Return (x, y) of the center of cell containing provided text 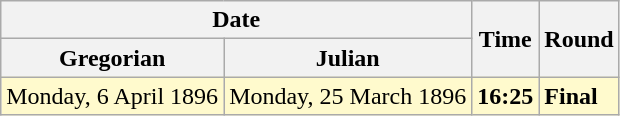
Date (236, 20)
Gregorian (112, 58)
Round (579, 39)
Monday, 25 March 1896 (348, 96)
Monday, 6 April 1896 (112, 96)
16:25 (506, 96)
Time (506, 39)
Julian (348, 58)
Final (579, 96)
